For the text-containing cell, return its midpoint in [x, y] coordinate format. 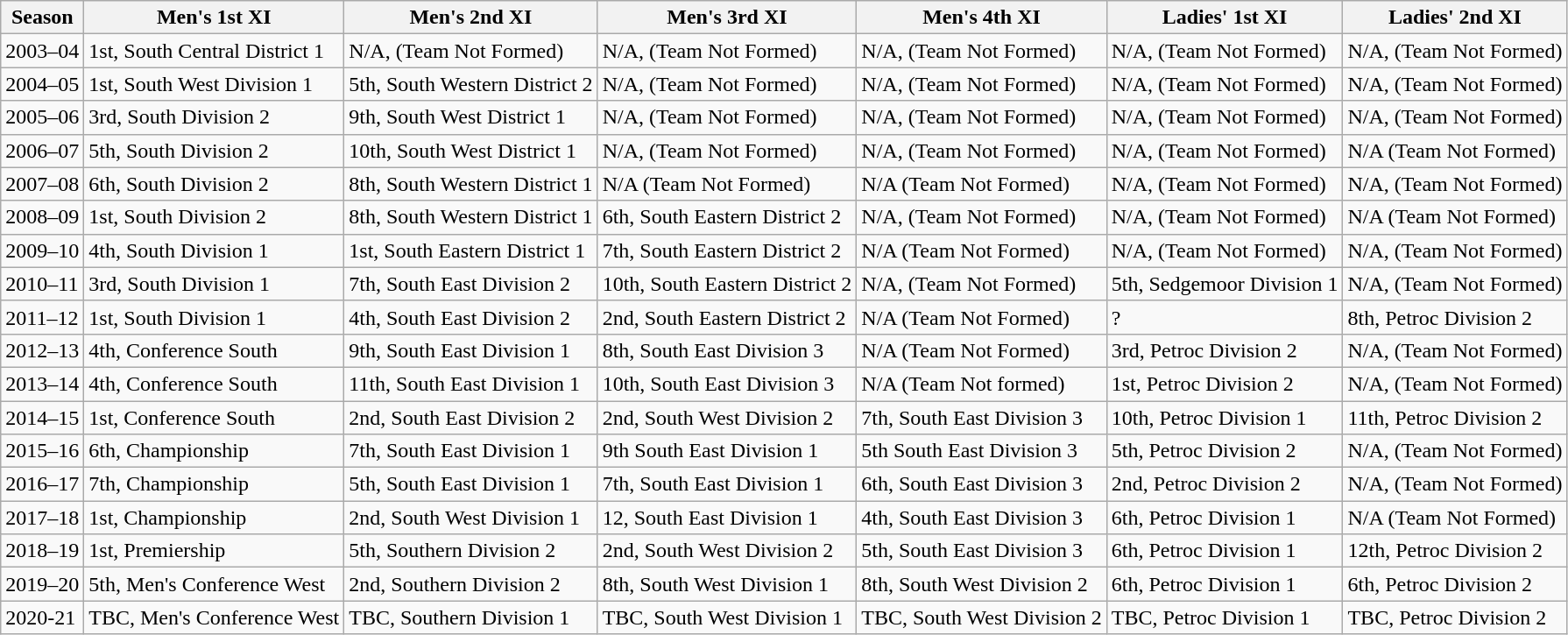
12, South East Division 1 [727, 518]
5th, South Division 2 [214, 151]
9th, South West District 1 [471, 117]
TBC, Southern Division 1 [471, 617]
Men's 3rd XI [727, 18]
1st, South Central District 1 [214, 51]
2008–09 [42, 217]
2012–13 [42, 350]
2016–17 [42, 484]
Ladies' 1st XI [1225, 18]
2019–20 [42, 584]
7th, South East Division 2 [471, 284]
2nd, South West Division 1 [471, 518]
Men's 2nd XI [471, 18]
1st, South Division 2 [214, 217]
8th, South West Division 1 [727, 584]
TBC, Men's Conference West [214, 617]
6th, Petroc Division 2 [1455, 584]
11th, South East Division 1 [471, 384]
3rd, Petroc Division 2 [1225, 350]
3rd, South Division 2 [214, 117]
2010–11 [42, 284]
5th, Sedgemoor Division 1 [1225, 284]
5th, Petroc Division 2 [1225, 451]
TBC, Petroc Division 2 [1455, 617]
? [1225, 317]
2020-21 [42, 617]
3rd, South Division 1 [214, 284]
2007–08 [42, 184]
2nd, South Eastern District 2 [727, 317]
2017–18 [42, 518]
1st, South Division 1 [214, 317]
N/A (Team Not formed) [981, 384]
6th, Championship [214, 451]
6th, South East Division 3 [981, 484]
1st, South West Division 1 [214, 84]
5th, Men's Conference West [214, 584]
2004–05 [42, 84]
5th South East Division 3 [981, 451]
2011–12 [42, 317]
7th, South Eastern District 2 [727, 250]
10th, South Eastern District 2 [727, 284]
10th, South West District 1 [471, 151]
1st, Conference South [214, 418]
1st, Petroc Division 2 [1225, 384]
7th, South East Division 3 [981, 418]
12th, Petroc Division 2 [1455, 551]
Men's 1st XI [214, 18]
8th, South East Division 3 [727, 350]
2003–04 [42, 51]
2006–07 [42, 151]
6th, South Division 2 [214, 184]
2nd, South East Division 2 [471, 418]
5th, South Western District 2 [471, 84]
5th, South East Division 1 [471, 484]
8th, South West Division 2 [981, 584]
TBC, South West Division 2 [981, 617]
Men's 4th XI [981, 18]
11th, Petroc Division 2 [1455, 418]
4th, South East Division 3 [981, 518]
8th, Petroc Division 2 [1455, 317]
1st, South Eastern District 1 [471, 250]
2005–06 [42, 117]
TBC, Petroc Division 1 [1225, 617]
1st, Premiership [214, 551]
TBC, South West Division 1 [727, 617]
5th, South East Division 3 [981, 551]
7th, Championship [214, 484]
2015–16 [42, 451]
2nd, Petroc Division 2 [1225, 484]
1st, Championship [214, 518]
5th, Southern Division 2 [471, 551]
9th South East Division 1 [727, 451]
4th, South East Division 2 [471, 317]
10th, Petroc Division 1 [1225, 418]
Ladies' 2nd XI [1455, 18]
4th, South Division 1 [214, 250]
6th, South Eastern District 2 [727, 217]
2009–10 [42, 250]
Season [42, 18]
2nd, Southern Division 2 [471, 584]
2018–19 [42, 551]
2014–15 [42, 418]
10th, South East Division 3 [727, 384]
9th, South East Division 1 [471, 350]
2013–14 [42, 384]
